Return (x, y) of the center of cell containing provided text 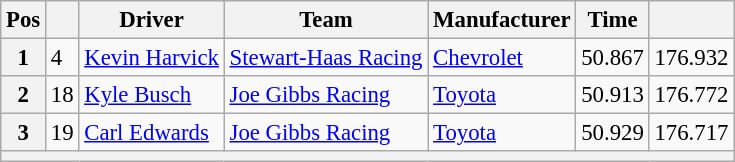
Carl Edwards (152, 133)
Driver (152, 20)
Chevrolet (502, 58)
176.772 (692, 95)
19 (62, 133)
18 (62, 95)
Stewart-Haas Racing (326, 58)
Kyle Busch (152, 95)
Team (326, 20)
3 (24, 133)
50.867 (612, 58)
4 (62, 58)
50.913 (612, 95)
1 (24, 58)
Time (612, 20)
50.929 (612, 133)
176.932 (692, 58)
2 (24, 95)
Manufacturer (502, 20)
176.717 (692, 133)
Pos (24, 20)
Kevin Harvick (152, 58)
